Capture the cell that displays the provided text and extract its [x, y] central coordinate. 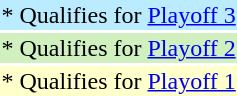
* Qualifies for Playoff 2 [118, 48]
* Qualifies for Playoff 3 [118, 15]
* Qualifies for Playoff 1 [118, 81]
